Provide the (X, Y) coordinate of the cell's center where the given text is located.  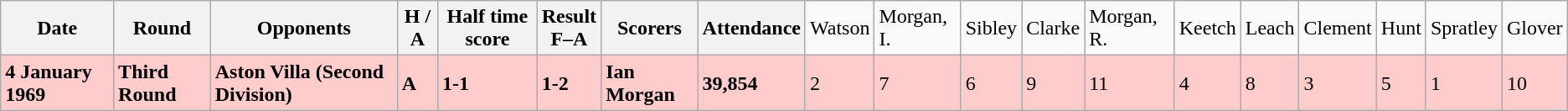
Date (57, 29)
Scorers (650, 29)
6 (991, 82)
1 (1464, 82)
Half time score (487, 29)
Clement (1338, 29)
H / A (417, 29)
Round (162, 29)
Attendance (751, 29)
Third Round (162, 82)
Clarke (1054, 29)
Watson (839, 29)
9 (1054, 82)
5 (1400, 82)
ResultF–A (569, 29)
7 (918, 82)
Leach (1270, 29)
A (417, 82)
10 (1534, 82)
Spratley (1464, 29)
Ian Morgan (650, 82)
3 (1338, 82)
11 (1130, 82)
Opponents (303, 29)
Morgan, I. (918, 29)
Hunt (1400, 29)
39,854 (751, 82)
4 (1208, 82)
Glover (1534, 29)
1-2 (569, 82)
Sibley (991, 29)
Morgan, R. (1130, 29)
1-1 (487, 82)
8 (1270, 82)
Aston Villa (Second Division) (303, 82)
2 (839, 82)
Keetch (1208, 29)
4 January 1969 (57, 82)
